Search for the cell housing the specified text and yield its (X, Y) center coordinate. 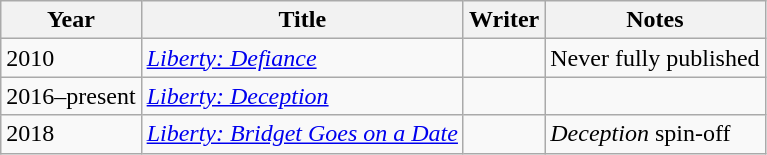
Never fully published (655, 58)
Liberty: Bridget Goes on a Date (302, 134)
Writer (504, 20)
Year (71, 20)
Title (302, 20)
Liberty: Defiance (302, 58)
2018 (71, 134)
Notes (655, 20)
2010 (71, 58)
Deception spin-off (655, 134)
Liberty: Deception (302, 96)
2016–present (71, 96)
